Detect which cell encompasses the target text, then output its (x, y) center coordinate. 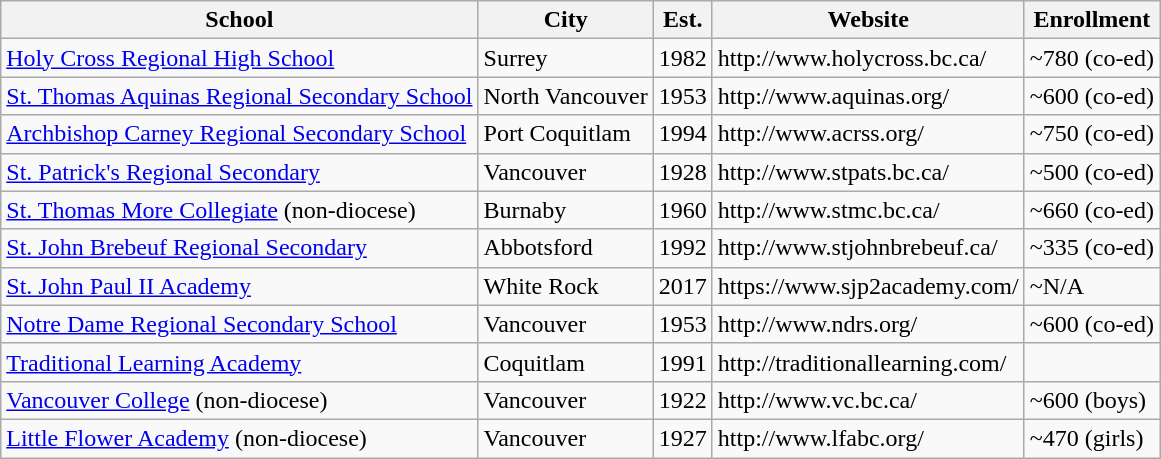
Abbotsford (566, 248)
~600 (boys) (1092, 400)
~470 (girls) (1092, 438)
Website (868, 20)
Holy Cross Regional High School (240, 58)
http://www.stpats.bc.ca/ (868, 172)
1960 (682, 210)
St. Patrick's Regional Secondary (240, 172)
http://www.stjohnbrebeuf.ca/ (868, 248)
http://www.stmc.bc.ca/ (868, 210)
St. Thomas Aquinas Regional Secondary School (240, 96)
1982 (682, 58)
Port Coquitlam (566, 134)
Burnaby (566, 210)
1994 (682, 134)
http://www.ndrs.org/ (868, 324)
School (240, 20)
~660 (co-ed) (1092, 210)
http://traditionallearning.com/ (868, 362)
Est. (682, 20)
http://www.holycross.bc.ca/ (868, 58)
1928 (682, 172)
~750 (co-ed) (1092, 134)
http://www.aquinas.org/ (868, 96)
Traditional Learning Academy (240, 362)
North Vancouver (566, 96)
~335 (co-ed) (1092, 248)
http://www.vc.bc.ca/ (868, 400)
1927 (682, 438)
http://www.acrss.org/ (868, 134)
Vancouver College (non-diocese) (240, 400)
White Rock (566, 286)
~780 (co-ed) (1092, 58)
~N/A (1092, 286)
Little Flower Academy (non-diocese) (240, 438)
1991 (682, 362)
Notre Dame Regional Secondary School (240, 324)
City (566, 20)
~500 (co-ed) (1092, 172)
St. Thomas More Collegiate (non-diocese) (240, 210)
1992 (682, 248)
Enrollment (1092, 20)
Surrey (566, 58)
http://www.lfabc.org/ (868, 438)
St. John Paul II Academy (240, 286)
https://www.sjp2academy.com/ (868, 286)
Archbishop Carney Regional Secondary School (240, 134)
2017 (682, 286)
1922 (682, 400)
Coquitlam (566, 362)
St. John Brebeuf Regional Secondary (240, 248)
